Return the (x, y) coordinate for the center point of the cell that contains the specified text.  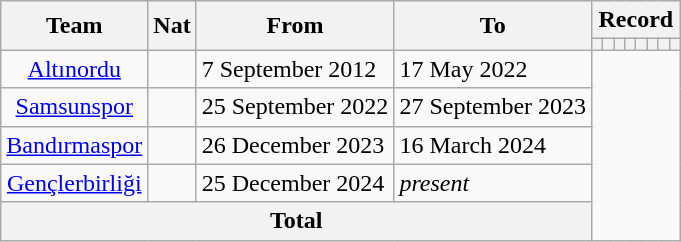
7 September 2012 (295, 69)
To (493, 26)
Altınordu (74, 69)
25 December 2024 (295, 183)
Bandırmaspor (74, 145)
27 September 2023 (493, 107)
Gençlerbirliği (74, 183)
25 September 2022 (295, 107)
Nat (172, 26)
Samsunspor (74, 107)
present (493, 183)
From (295, 26)
Total (296, 221)
26 December 2023 (295, 145)
Record (636, 20)
Team (74, 26)
16 March 2024 (493, 145)
17 May 2022 (493, 69)
